Capture the cell that displays the provided text and extract its [x, y] central coordinate. 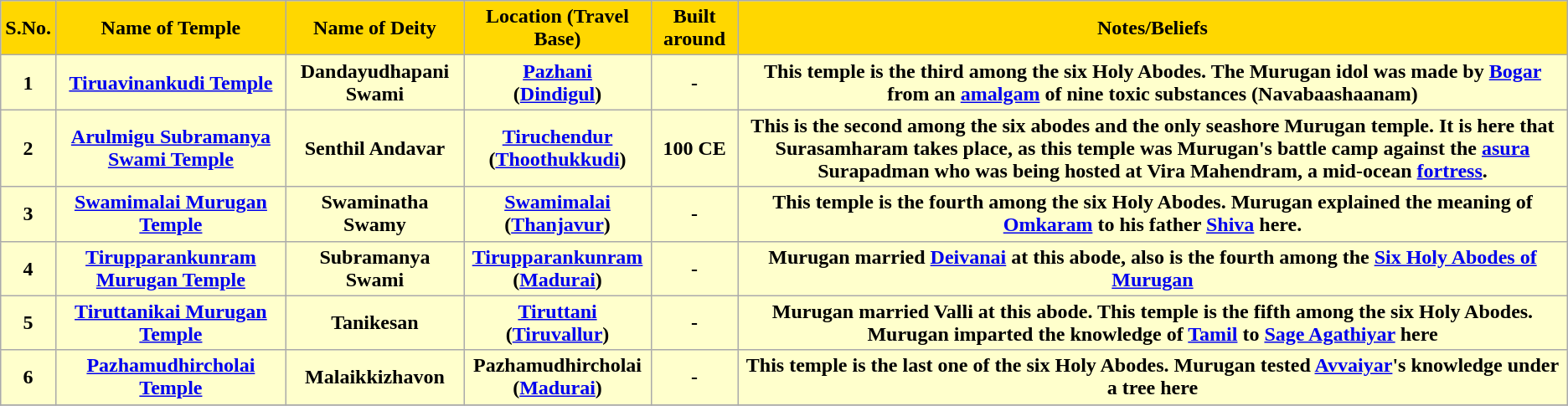
Tirupparankunram Murugan Temple [171, 268]
Pazhamudhircholai Temple [171, 377]
Malaikkizhavon [374, 377]
Tiruchendur(Thoothukkudi) [558, 148]
Swaminatha Swamy [374, 214]
This temple is the last one of the six Holy Abodes. Murugan tested Avvaiyar's knowledge under a tree here [1153, 377]
Built around [694, 28]
Arulmigu Subramanya Swami Temple [171, 148]
Tirupparankunram(Madurai) [558, 268]
Tanikesan [374, 323]
2 [28, 148]
Subramanya Swami [374, 268]
This temple is the fourth among the six Holy Abodes. Murugan explained the meaning of Omkaram to his father Shiva here. [1153, 214]
Tiruavinankudi Temple [171, 82]
Dandayudhapani Swami [374, 82]
4 [28, 268]
Swamimalai Murugan Temple [171, 214]
Location (Travel Base) [558, 28]
This temple is the third among the six Holy Abodes. The Murugan idol was made by Bogar from an amalgam of nine toxic substances (Navabaashaanam) [1153, 82]
Swamimalai(Thanjavur) [558, 214]
Murugan married Deivanai at this abode, also is the fourth among the Six Holy Abodes of Murugan [1153, 268]
Pazhamudhircholai(Madurai) [558, 377]
Senthil Andavar [374, 148]
Pazhani(Dindigul) [558, 82]
Name of Deity [374, 28]
3 [28, 214]
S.No. [28, 28]
1 [28, 82]
100 CE [694, 148]
Tiruttanikai Murugan Temple [171, 323]
6 [28, 377]
Notes/Beliefs [1153, 28]
Tiruttani(Tiruvallur) [558, 323]
5 [28, 323]
Name of Temple [171, 28]
